Extract the (x, y) coordinate from the center of the cell holding the provided text.  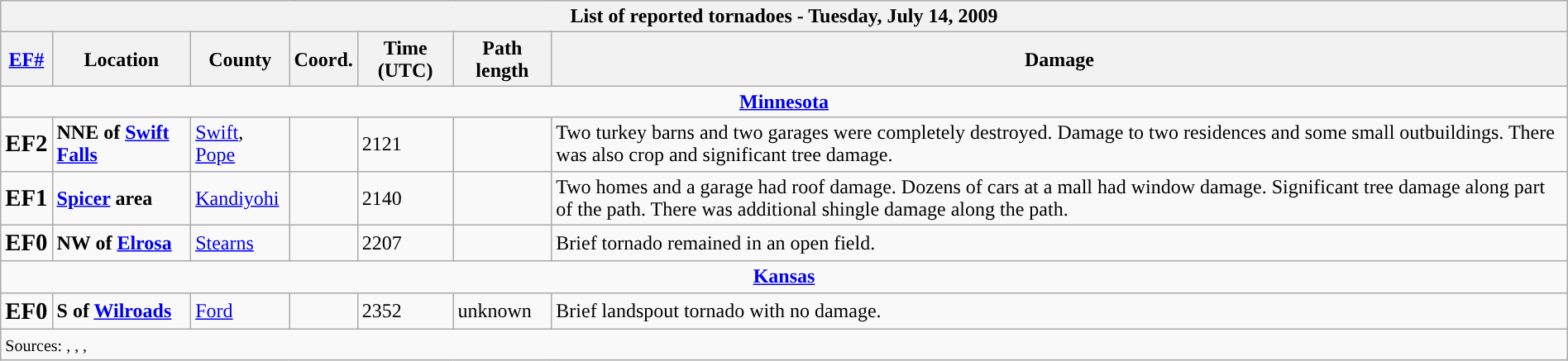
EF2 (26, 144)
Swift, Pope (240, 144)
Time (UTC) (405, 59)
Path length (503, 59)
Damage (1059, 59)
2207 (405, 243)
S of Wilroads (122, 311)
Kandiyohi (240, 198)
Kansas (784, 277)
NW of Elrosa (122, 243)
Location (122, 59)
2140 (405, 198)
unknown (503, 311)
Brief landspout tornado with no damage. (1059, 311)
2352 (405, 311)
Spicer area (122, 198)
2121 (405, 144)
County (240, 59)
Sources: , , , (784, 344)
Ford (240, 311)
EF# (26, 59)
Brief tornado remained in an open field. (1059, 243)
EF1 (26, 198)
Stearns (240, 243)
NNE of Swift Falls (122, 144)
Minnesota (784, 102)
List of reported tornadoes - Tuesday, July 14, 2009 (784, 17)
Coord. (323, 59)
